Provide the [X, Y] coordinate of the cell's center where the given text is located.  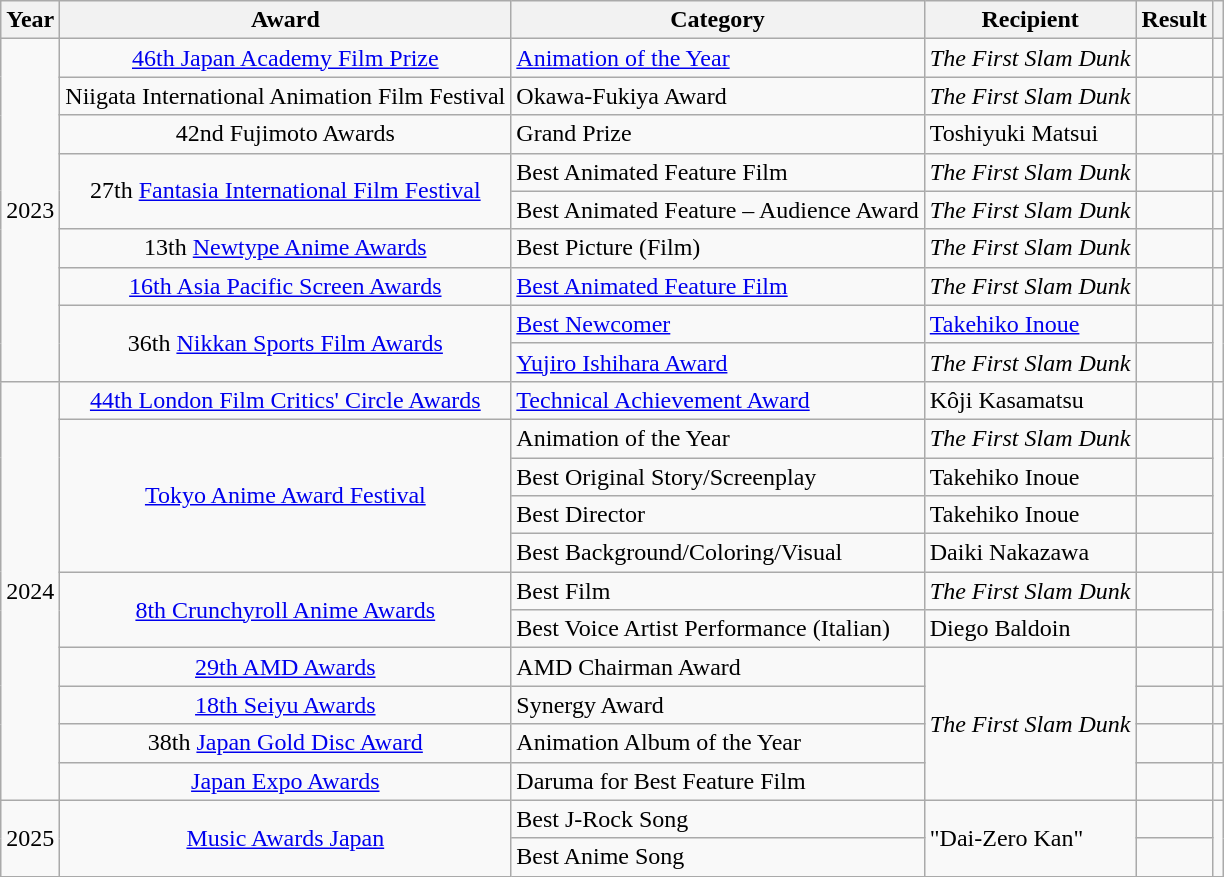
29th AMD Awards [286, 667]
Kôji Kasamatsu [1030, 400]
Okawa-Fukiya Award [718, 96]
Best Picture (Film) [718, 248]
Category [718, 20]
Best Anime Song [718, 857]
Yujiro Ishihara Award [718, 362]
Tokyo Anime Award Festival [286, 495]
Synergy Award [718, 705]
Grand Prize [718, 134]
2023 [30, 210]
Daiki Nakazawa [1030, 553]
Best Original Story/Screenplay [718, 477]
AMD Chairman Award [718, 667]
Best Film [718, 591]
"Dai-Zero Kan" [1030, 838]
Best Animated Feature – Audience Award [718, 210]
36th Nikkan Sports Film Awards [286, 343]
13th Newtype Anime Awards [286, 248]
18th Seiyu Awards [286, 705]
Best Background/Coloring/Visual [718, 553]
Daruma for Best Feature Film [718, 781]
2025 [30, 838]
Year [30, 20]
Best Newcomer [718, 324]
27th Fantasia International Film Festival [286, 191]
16th Asia Pacific Screen Awards [286, 286]
Toshiyuki Matsui [1030, 134]
42nd Fujimoto Awards [286, 134]
44th London Film Critics' Circle Awards [286, 400]
Best J-Rock Song [718, 819]
Best Voice Artist Performance (Italian) [718, 629]
8th Crunchyroll Anime Awards [286, 610]
Best Director [718, 515]
Japan Expo Awards [286, 781]
Music Awards Japan [286, 838]
Recipient [1030, 20]
Result [1174, 20]
2024 [30, 590]
Animation Album of the Year [718, 743]
Award [286, 20]
Niigata International Animation Film Festival [286, 96]
Technical Achievement Award [718, 400]
Diego Baldoin [1030, 629]
46th Japan Academy Film Prize [286, 58]
38th Japan Gold Disc Award [286, 743]
